Find where the given text appears and provide that cell's center as (X, Y) coordinate. 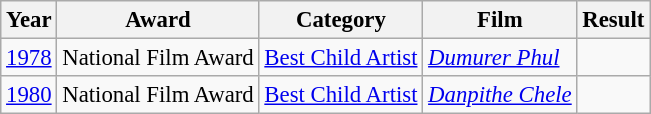
1978 (29, 58)
Award (158, 20)
Danpithe Chele (500, 95)
1980 (29, 95)
Film (500, 20)
Dumurer Phul (500, 58)
Result (614, 20)
Category (341, 20)
Year (29, 20)
